Identify which cell holds the provided text, then report its (x, y) central coordinate. 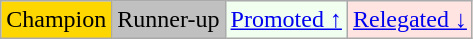
Champion (56, 20)
Relegated ↓ (410, 20)
Promoted ↑ (286, 20)
Runner-up (168, 20)
